Pinpoint the cell where the given text exists, returning its (X, Y) midpoint coordinate. 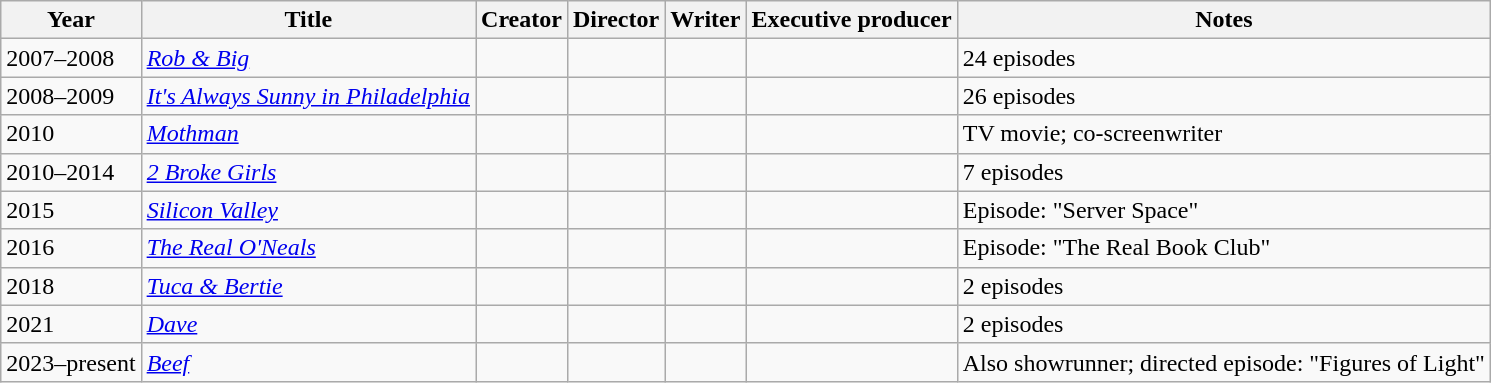
Also showrunner; directed episode: "Figures of Light" (1224, 362)
Creator (522, 20)
Writer (706, 20)
2016 (71, 248)
2015 (71, 210)
7 episodes (1224, 172)
Beef (308, 362)
2007–2008 (71, 58)
Silicon Valley (308, 210)
The Real O'Neals (308, 248)
24 episodes (1224, 58)
Year (71, 20)
Executive producer (852, 20)
Director (616, 20)
TV movie; co-screenwriter (1224, 134)
It's Always Sunny in Philadelphia (308, 96)
Episode: "Server Space" (1224, 210)
Rob & Big (308, 58)
2010 (71, 134)
2 Broke Girls (308, 172)
2010–2014 (71, 172)
2008–2009 (71, 96)
26 episodes (1224, 96)
Title (308, 20)
2021 (71, 324)
Notes (1224, 20)
2023–present (71, 362)
Mothman (308, 134)
Tuca & Bertie (308, 286)
Episode: "The Real Book Club" (1224, 248)
2018 (71, 286)
Dave (308, 324)
